Detect which cell encompasses the target text, then output its [x, y] center coordinate. 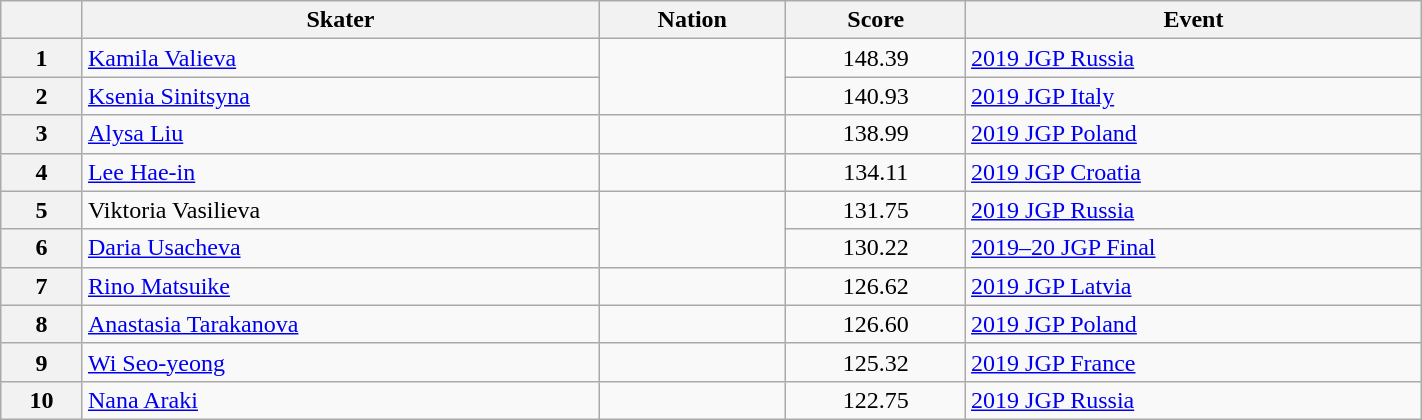
131.75 [876, 210]
Kamila Valieva [340, 58]
2019 JGP Latvia [1194, 286]
Event [1194, 20]
1 [42, 58]
9 [42, 362]
Nana Araki [340, 400]
140.93 [876, 96]
Anastasia Tarakanova [340, 324]
130.22 [876, 248]
125.32 [876, 362]
2019–20 JGP Final [1194, 248]
8 [42, 324]
2 [42, 96]
2019 JGP Croatia [1194, 172]
Rino Matsuike [340, 286]
134.11 [876, 172]
Score [876, 20]
2019 JGP France [1194, 362]
126.62 [876, 286]
122.75 [876, 400]
126.60 [876, 324]
Nation [692, 20]
Alysa Liu [340, 134]
Skater [340, 20]
2019 JGP Italy [1194, 96]
4 [42, 172]
Daria Usacheva [340, 248]
148.39 [876, 58]
Lee Hae-in [340, 172]
5 [42, 210]
10 [42, 400]
Viktoria Vasilieva [340, 210]
138.99 [876, 134]
6 [42, 248]
Ksenia Sinitsyna [340, 96]
7 [42, 286]
Wi Seo-yeong [340, 362]
3 [42, 134]
